Locate the cell with the specified text and output its (x, y) center coordinate. 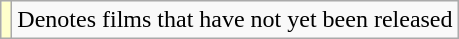
Denotes films that have not yet been released (235, 20)
